Search for the cell housing the specified text and yield its [X, Y] center coordinate. 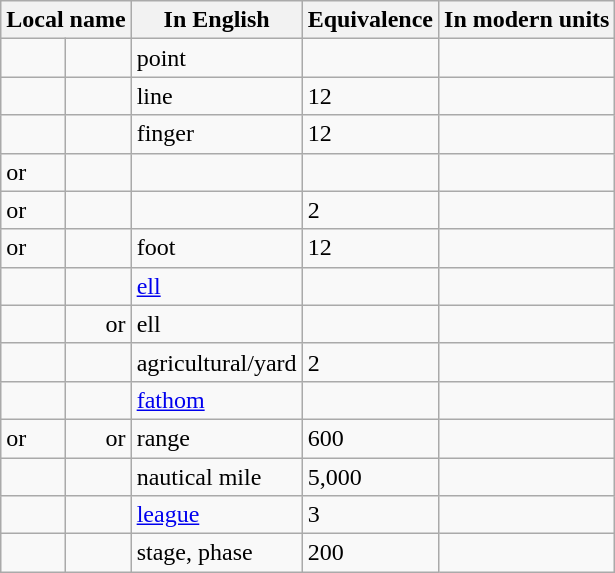
finger [216, 134]
agricultural/yard [216, 362]
In modern units [527, 20]
point [216, 58]
fathom [216, 400]
Equivalence [370, 20]
stage, phase [216, 553]
league [216, 515]
foot [216, 248]
nautical mile [216, 477]
Local name [66, 20]
3 [370, 515]
line [216, 96]
600 [370, 438]
200 [370, 553]
5,000 [370, 477]
range [216, 438]
In English [216, 20]
